Identify which cell holds the provided text, then report its (X, Y) central coordinate. 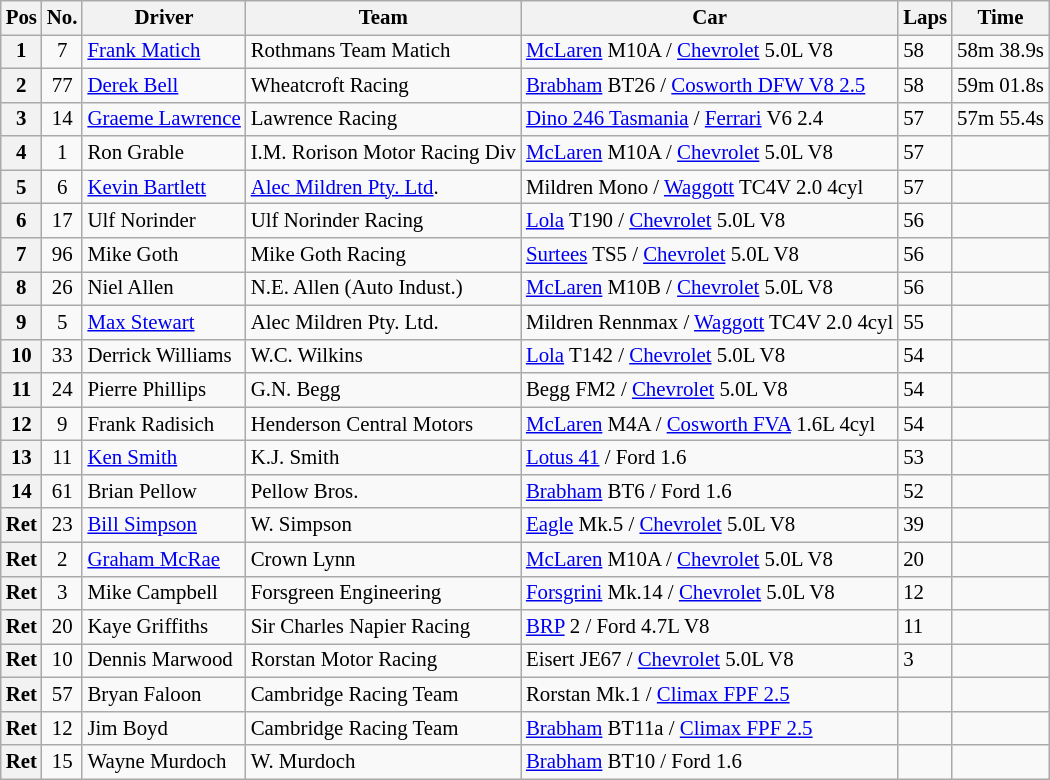
4 (22, 153)
Eagle Mk.5 / Chevrolet 5.0L V8 (710, 525)
Dennis Marwood (164, 661)
Wheatcroft Racing (384, 85)
Rothmans Team Matich (384, 51)
Max Stewart (164, 322)
W. Simpson (384, 525)
Ron Grable (164, 153)
Rorstan Motor Racing (384, 661)
Eisert JE67 / Chevrolet 5.0L V8 (710, 661)
Mildren Mono / Waggott TC4V 2.0 4cyl (710, 187)
Bill Simpson (164, 525)
Mildren Rennmax / Waggott TC4V 2.0 4cyl (710, 322)
McLaren M4A / Cosworth FVA 1.6L 4cyl (710, 424)
Lawrence Racing (384, 119)
15 (62, 762)
Team (384, 18)
55 (925, 322)
Derrick Williams (164, 356)
Mike Goth Racing (384, 255)
Dino 246 Tasmania / Ferrari V6 2.4 (710, 119)
Rorstan Mk.1 / Climax FPF 2.5 (710, 695)
Laps (925, 18)
Forsgrini Mk.14 / Chevrolet 5.0L V8 (710, 593)
Crown Lynn (384, 559)
Lola T190 / Chevrolet 5.0L V8 (710, 221)
Graham McRae (164, 559)
Kaye Griffiths (164, 627)
Jim Boyd (164, 728)
Pellow Bros. (384, 491)
Bryan Faloon (164, 695)
Frank Radisich (164, 424)
Wayne Murdoch (164, 762)
Surtees TS5 / Chevrolet 5.0L V8 (710, 255)
Brian Pellow (164, 491)
Niel Allen (164, 288)
8 (22, 288)
K.J. Smith (384, 458)
W. Murdoch (384, 762)
26 (62, 288)
Time (1000, 18)
39 (925, 525)
G.N. Begg (384, 390)
17 (62, 221)
Ulf Norinder (164, 221)
Pierre Phillips (164, 390)
Lola T142 / Chevrolet 5.0L V8 (710, 356)
33 (62, 356)
Ken Smith (164, 458)
N.E. Allen (Auto Indust.) (384, 288)
McLaren M10B / Chevrolet 5.0L V8 (710, 288)
Forsgreen Engineering (384, 593)
61 (62, 491)
Derek Bell (164, 85)
Ulf Norinder Racing (384, 221)
Henderson Central Motors (384, 424)
W.C. Wilkins (384, 356)
Mike Goth (164, 255)
96 (62, 255)
Graeme Lawrence (164, 119)
Brabham BT10 / Ford 1.6 (710, 762)
53 (925, 458)
Pos (22, 18)
Lotus 41 / Ford 1.6 (710, 458)
59m 01.8s (1000, 85)
I.M. Rorison Motor Racing Div (384, 153)
BRP 2 / Ford 4.7L V8 (710, 627)
Begg FM2 / Chevrolet 5.0L V8 (710, 390)
58m 38.9s (1000, 51)
Driver (164, 18)
Kevin Bartlett (164, 187)
Brabham BT11a / Climax FPF 2.5 (710, 728)
52 (925, 491)
Car (710, 18)
Brabham BT26 / Cosworth DFW V8 2.5 (710, 85)
Brabham BT6 / Ford 1.6 (710, 491)
13 (22, 458)
No. (62, 18)
77 (62, 85)
24 (62, 390)
Sir Charles Napier Racing (384, 627)
57m 55.4s (1000, 119)
Mike Campbell (164, 593)
Frank Matich (164, 51)
23 (62, 525)
